Find where the given text appears and provide that cell's center as (x, y) coordinate. 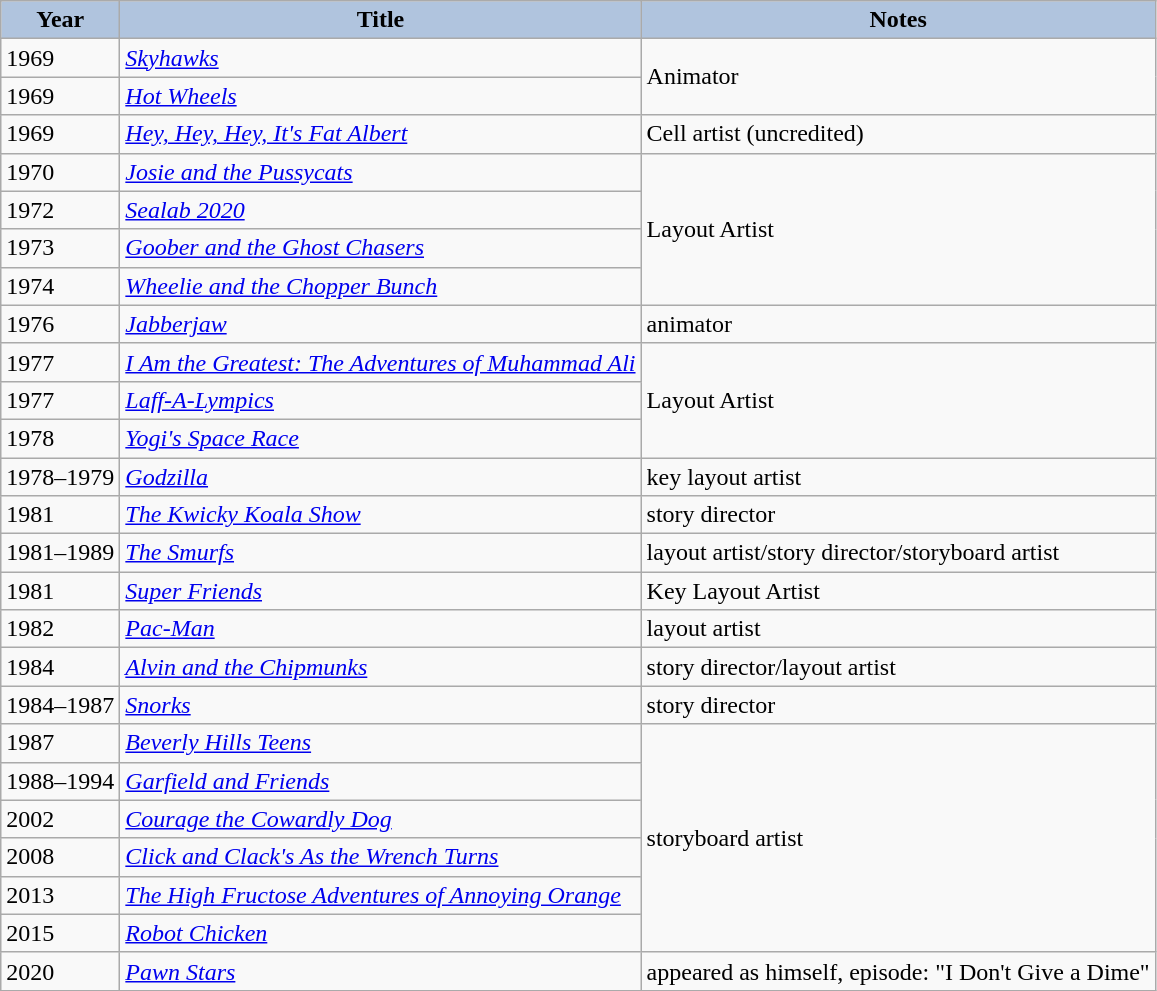
layout artist/story director/storyboard artist (898, 553)
The High Fructose Adventures of Annoying Orange (380, 895)
2002 (60, 819)
Beverly Hills Teens (380, 743)
2020 (60, 971)
1974 (60, 286)
The Kwicky Koala Show (380, 515)
1978 (60, 438)
1984–1987 (60, 705)
Hey, Hey, Hey, It's Fat Albert (380, 134)
Wheelie and the Chopper Bunch (380, 286)
appeared as himself, episode: "I Don't Give a Dime" (898, 971)
1976 (60, 324)
Key Layout Artist (898, 591)
animator (898, 324)
1984 (60, 667)
Super Friends (380, 591)
key layout artist (898, 477)
Jabberjaw (380, 324)
layout artist (898, 629)
1972 (60, 210)
Cell artist (uncredited) (898, 134)
Animator (898, 77)
Courage the Cowardly Dog (380, 819)
1982 (60, 629)
Hot Wheels (380, 96)
Alvin and the Chipmunks (380, 667)
I Am the Greatest: The Adventures of Muhammad Ali (380, 362)
Title (380, 20)
1970 (60, 172)
2013 (60, 895)
storyboard artist (898, 838)
2015 (60, 933)
1981–1989 (60, 553)
Pac-Man (380, 629)
Click and Clack's As the Wrench Turns (380, 857)
Pawn Stars (380, 971)
Josie and the Pussycats (380, 172)
story director/layout artist (898, 667)
Notes (898, 20)
Garfield and Friends (380, 781)
1988–1994 (60, 781)
Robot Chicken (380, 933)
Sealab 2020 (380, 210)
2008 (60, 857)
1987 (60, 743)
Yogi's Space Race (380, 438)
1978–1979 (60, 477)
Skyhawks (380, 58)
1973 (60, 248)
Laff-A-Lympics (380, 400)
Godzilla (380, 477)
Year (60, 20)
The Smurfs (380, 553)
Goober and the Ghost Chasers (380, 248)
Snorks (380, 705)
